Scan for the cell matching the given text and deliver its [X, Y] coordinate at center. 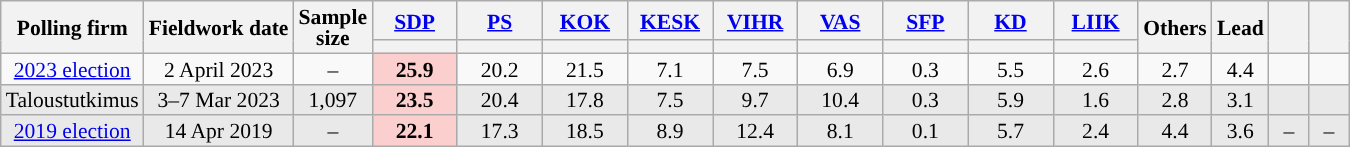
9.7 [756, 100]
12.4 [756, 132]
5.9 [1010, 100]
6.9 [840, 68]
14 Apr 2019 [219, 132]
Others [1175, 27]
5.7 [1010, 132]
SDP [414, 20]
23.5 [414, 100]
10.4 [840, 100]
Fieldwork date [219, 27]
2.7 [1175, 68]
3.1 [1240, 100]
20.4 [500, 100]
KD [1010, 20]
VAS [840, 20]
2.6 [1096, 68]
0.1 [926, 132]
22.1 [414, 132]
KESK [670, 20]
SFP [926, 20]
Taloustutkimus [72, 100]
LIIK [1096, 20]
2 April 2023 [219, 68]
20.2 [500, 68]
1,097 [333, 100]
21.5 [584, 68]
3–7 Mar 2023 [219, 100]
18.5 [584, 132]
1.6 [1096, 100]
2.4 [1096, 132]
2019 election [72, 132]
8.1 [840, 132]
17.3 [500, 132]
5.5 [1010, 68]
17.8 [584, 100]
2023 election [72, 68]
7.1 [670, 68]
PS [500, 20]
3.6 [1240, 132]
8.9 [670, 132]
Polling firm [72, 27]
KOK [584, 20]
Samplesize [333, 27]
2.8 [1175, 100]
Lead [1240, 27]
VIHR [756, 20]
25.9 [414, 68]
